Identify which cell holds the provided text, then report its [X, Y] central coordinate. 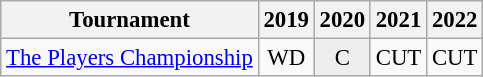
WD [286, 58]
C [342, 58]
2019 [286, 20]
Tournament [130, 20]
2021 [398, 20]
2022 [455, 20]
2020 [342, 20]
The Players Championship [130, 58]
